Pinpoint the cell where the given text exists, returning its (x, y) midpoint coordinate. 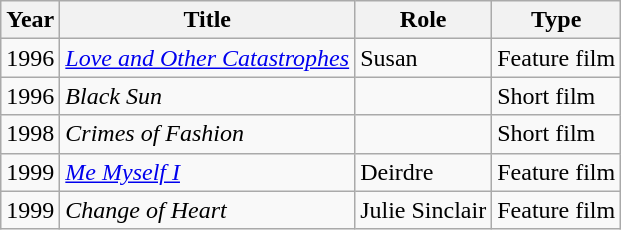
Change of Heart (208, 210)
Crimes of Fashion (208, 134)
Title (208, 20)
Year (30, 20)
1998 (30, 134)
Type (556, 20)
Role (424, 20)
Black Sun (208, 96)
Julie Sinclair (424, 210)
Susan (424, 58)
Deirdre (424, 172)
Me Myself I (208, 172)
Love and Other Catastrophes (208, 58)
